For the text-containing cell, return its midpoint in (X, Y) coordinate format. 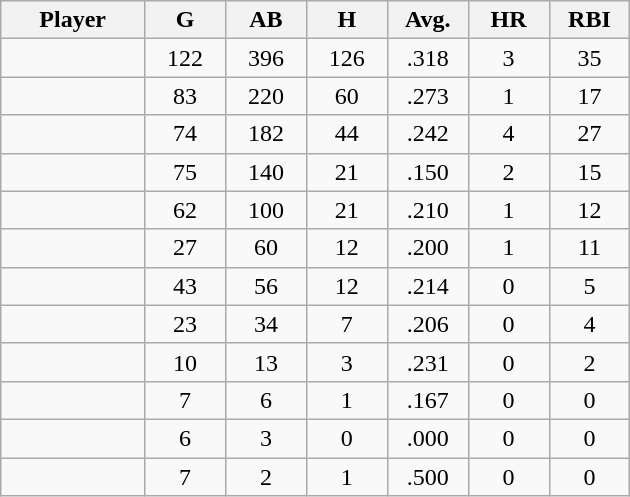
44 (346, 134)
.167 (428, 400)
.214 (428, 286)
.000 (428, 438)
.206 (428, 324)
34 (266, 324)
126 (346, 58)
.273 (428, 96)
122 (186, 58)
RBI (590, 20)
Avg. (428, 20)
23 (186, 324)
83 (186, 96)
.200 (428, 248)
100 (266, 210)
62 (186, 210)
HR (508, 20)
.210 (428, 210)
5 (590, 286)
396 (266, 58)
Player (73, 20)
182 (266, 134)
140 (266, 172)
15 (590, 172)
AB (266, 20)
11 (590, 248)
35 (590, 58)
74 (186, 134)
.500 (428, 477)
.231 (428, 362)
56 (266, 286)
.150 (428, 172)
17 (590, 96)
13 (266, 362)
43 (186, 286)
.242 (428, 134)
10 (186, 362)
220 (266, 96)
G (186, 20)
H (346, 20)
75 (186, 172)
.318 (428, 58)
